Pinpoint the cell where the given text exists, returning its [x, y] midpoint coordinate. 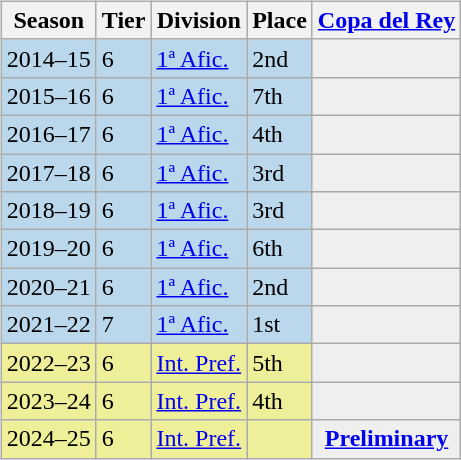
Place [280, 20]
Division [199, 20]
2019–20 [48, 249]
1st [280, 325]
2021–22 [48, 325]
2024–25 [48, 439]
5th [280, 363]
2022–23 [48, 363]
Preliminary [386, 439]
Copa del Rey [386, 20]
Tier [124, 20]
2023–24 [48, 401]
2016–17 [48, 134]
2020–21 [48, 287]
2015–16 [48, 96]
2018–19 [48, 211]
Season [48, 20]
2017–18 [48, 173]
2014–15 [48, 58]
6th [280, 249]
7th [280, 96]
7 [124, 325]
